Pinpoint the cell where the given text exists, returning its [X, Y] midpoint coordinate. 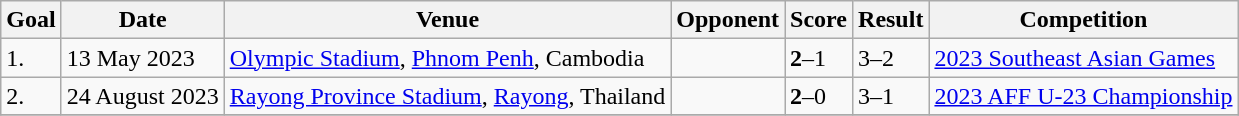
3–1 [891, 96]
Goal [31, 20]
2. [31, 96]
1. [31, 58]
2023 AFF U-23 Championship [1084, 96]
Competition [1084, 20]
2–1 [819, 58]
Rayong Province Stadium, Rayong, Thailand [448, 96]
Olympic Stadium, Phnom Penh, Cambodia [448, 58]
Date [142, 20]
Venue [448, 20]
13 May 2023 [142, 58]
24 August 2023 [142, 96]
Result [891, 20]
2023 Southeast Asian Games [1084, 58]
Score [819, 20]
Opponent [728, 20]
3–2 [891, 58]
2–0 [819, 96]
